Detect which cell encompasses the target text, then output its (X, Y) center coordinate. 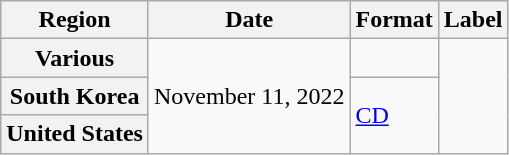
Format (394, 20)
Label (473, 20)
Region (75, 20)
November 11, 2022 (248, 96)
CD (394, 115)
United States (75, 134)
South Korea (75, 96)
Various (75, 58)
Date (248, 20)
